From the cell containing the given text, extract its center point as [X, Y] coordinate. 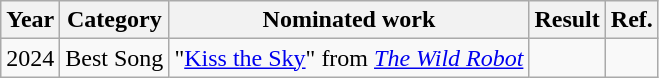
Best Song [114, 58]
Year [30, 20]
2024 [30, 58]
"Kiss the Sky" from The Wild Robot [349, 58]
Result [567, 20]
Category [114, 20]
Nominated work [349, 20]
Ref. [632, 20]
